Locate the cell with the specified text and output its [X, Y] center coordinate. 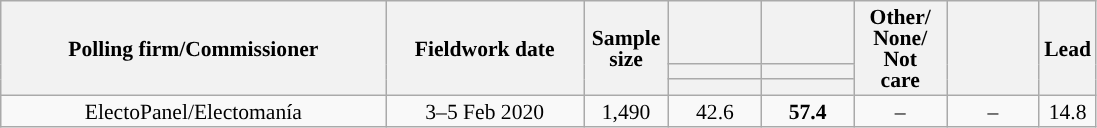
3–5 Feb 2020 [485, 110]
Polling firm/Commissioner [194, 48]
ElectoPanel/Electomanía [194, 110]
Fieldwork date [485, 48]
Other/None/Notcare [900, 48]
42.6 [716, 110]
Sample size [626, 48]
1,490 [626, 110]
Lead [1068, 48]
57.4 [808, 110]
14.8 [1068, 110]
